Detect which cell encompasses the target text, then output its (x, y) center coordinate. 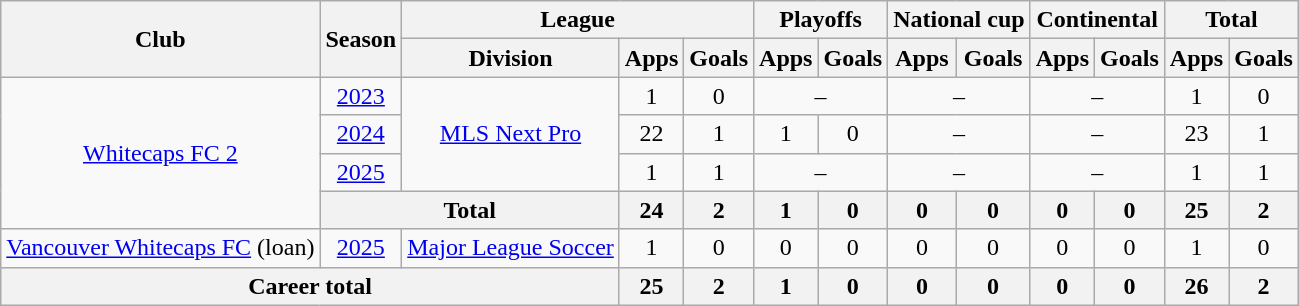
Vancouver Whitecaps FC (loan) (160, 248)
Continental (1097, 20)
Club (160, 39)
24 (651, 210)
MLS Next Pro (511, 134)
23 (1196, 134)
2023 (361, 96)
26 (1196, 286)
Playoffs (821, 20)
Major League Soccer (511, 248)
Division (511, 58)
Whitecaps FC 2 (160, 153)
National cup (959, 20)
League (578, 20)
22 (651, 134)
Season (361, 39)
2024 (361, 134)
Career total (310, 286)
